Return the (X, Y) coordinate for the center point of the cell that contains the specified text.  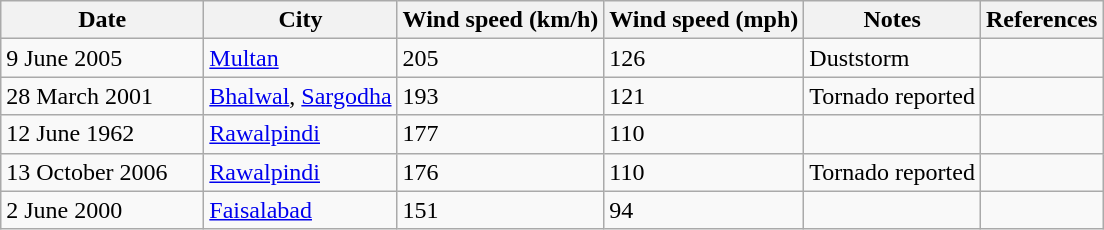
126 (704, 58)
2 June 2000 (102, 210)
177 (500, 134)
151 (500, 210)
Faisalabad (300, 210)
Notes (892, 20)
Bhalwal, Sargodha (300, 96)
Duststorm (892, 58)
Wind speed (km/h) (500, 20)
28 March 2001 (102, 96)
City (300, 20)
121 (704, 96)
Date (102, 20)
13 October 2006 (102, 172)
References (1042, 20)
193 (500, 96)
176 (500, 172)
9 June 2005 (102, 58)
Multan (300, 58)
Wind speed (mph) (704, 20)
12 June 1962 (102, 134)
94 (704, 210)
205 (500, 58)
